Locate the cell with the specified text and output its (X, Y) center coordinate. 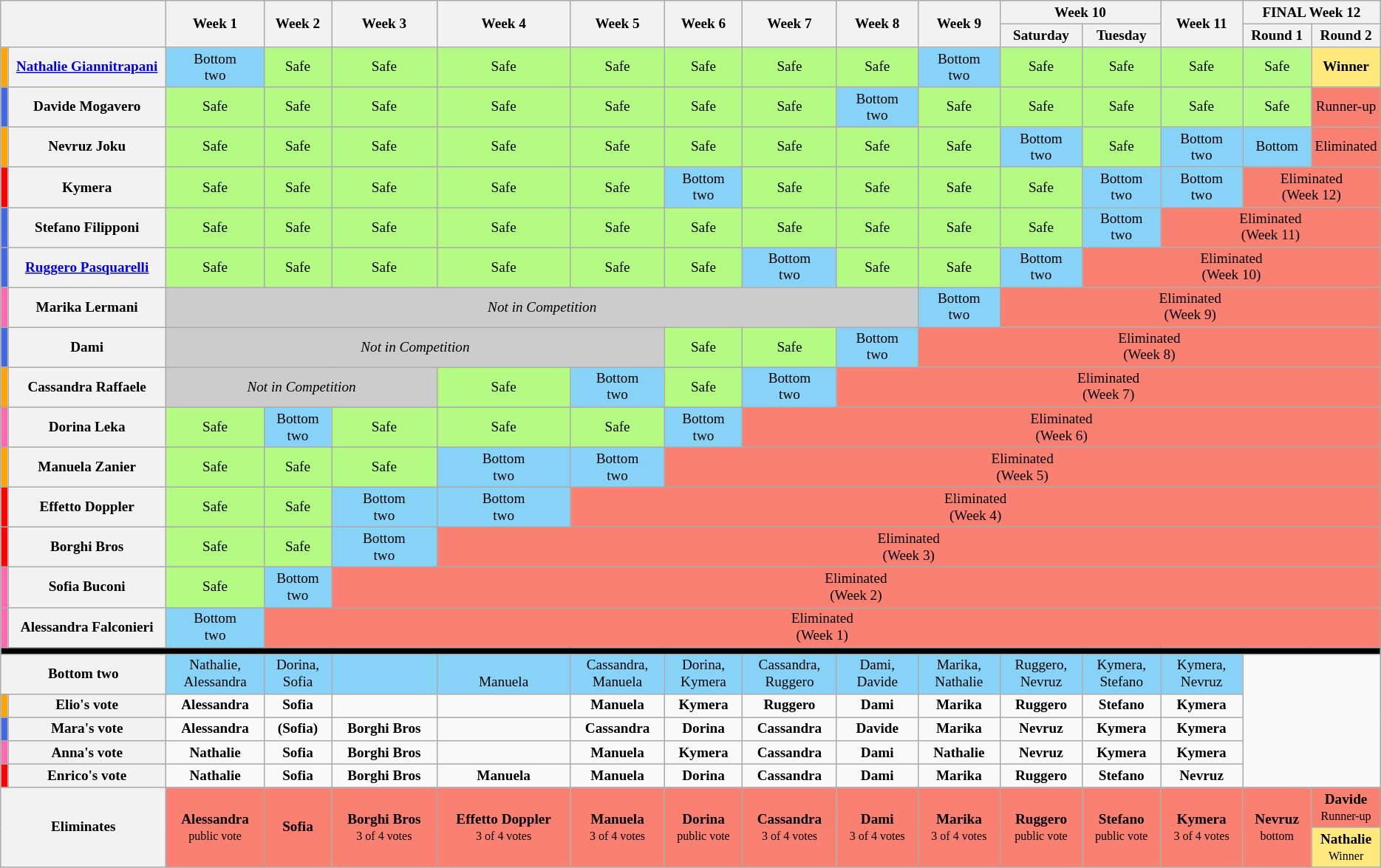
Eliminated(Week 10) (1232, 267)
Marika Lermani (86, 307)
Week 1 (216, 24)
Week 10 (1080, 13)
Week 9 (959, 24)
Alessandrapublic vote (216, 827)
Effetto Doppler 3 of 4 votes (504, 827)
Dami3 of 4 votes (878, 827)
FINAL Week 12 (1312, 13)
Manuela Zanier (86, 467)
Dami,Davide (878, 674)
Stefano Filipponi (86, 227)
Week 8 (878, 24)
Kymera,Nevruz (1201, 674)
Saturday (1041, 35)
Eliminated(Week 5) (1023, 467)
Dorina,Sofia (297, 674)
Kymera3 of 4 votes (1201, 827)
Dorina,Kymera (703, 674)
Dorina Leka (86, 427)
Davide Mogavero (86, 107)
Eliminated(Week 8) (1150, 347)
Borghi Bros 3 of 4 votes (384, 827)
Davide (878, 729)
Alessandra Falconieri (86, 627)
Eliminates (83, 827)
Eliminated(Week 1) (822, 627)
Eliminated(Week 12) (1312, 187)
Week 4 (504, 24)
Cassandra,Manuela (618, 674)
Week 5 (618, 24)
Eliminated (1346, 147)
Eliminated(Week 4) (975, 507)
Winner (1346, 67)
Enrico's vote (86, 776)
Eliminated(Week 6) (1061, 427)
Anna's vote (86, 752)
Eliminated(Week 2) (856, 587)
Week 6 (703, 24)
Ruggero,Nevruz (1041, 674)
Eliminated(Week 9) (1190, 307)
Effetto Doppler (86, 507)
Cassandra3 of 4 votes (789, 827)
Nathalie Giannitrapani (86, 67)
Mara's vote (86, 729)
DavideRunner-up (1346, 807)
Eliminated(Week 3) (909, 547)
Manuela 3 of 4 votes (618, 827)
Ruggeropublic vote (1041, 827)
Cassandra Raffaele (86, 387)
Round 1 (1277, 35)
Nathalie,Alessandra (216, 674)
Nevruzbottom (1277, 827)
Cassandra,Ruggero (789, 674)
Week 3 (384, 24)
Kymera,Stefano (1122, 674)
Nevruz Joku (86, 147)
Stefanopublic vote (1122, 827)
Marika,Nathalie (959, 674)
Week 11 (1201, 24)
Round 2 (1346, 35)
(Sofia) (297, 729)
Tuesday (1122, 35)
Dorinapublic vote (703, 827)
Sofia Buconi (86, 587)
Elio's vote (86, 705)
Marika3 of 4 votes (959, 827)
Eliminated(Week 11) (1271, 227)
Runner-up (1346, 107)
NathalieWinner (1346, 847)
Ruggero Pasquarelli (86, 267)
Eliminated(Week 7) (1108, 387)
Bottom two (83, 674)
Bottom (1277, 147)
Week 2 (297, 24)
Week 7 (789, 24)
